Pinpoint the cell where the given text exists, returning its (x, y) midpoint coordinate. 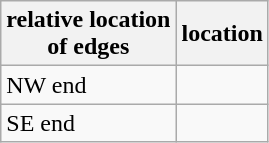
location (222, 34)
SE end (88, 123)
NW end (88, 85)
relative locationof edges (88, 34)
